Extract the (X, Y) coordinate from the center of the cell holding the provided text.  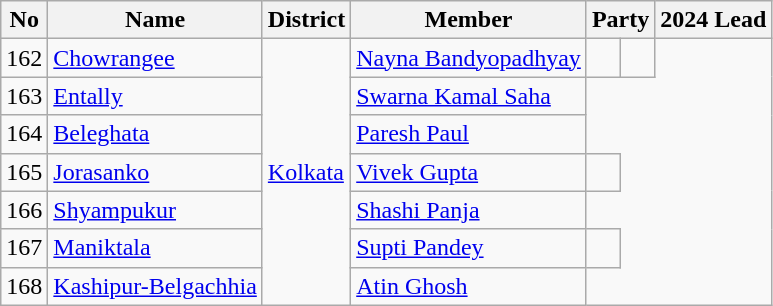
Paresh Paul (469, 134)
Supti Pandey (469, 248)
Maniktala (156, 248)
Name (156, 20)
Kolkata (306, 172)
Beleghata (156, 134)
Member (469, 20)
168 (24, 286)
District (306, 20)
Atin Ghosh (469, 286)
Shyampukur (156, 210)
2024 Lead (714, 20)
Chowrangee (156, 58)
No (24, 20)
162 (24, 58)
Nayna Bandyopadhyay (469, 58)
Vivek Gupta (469, 172)
164 (24, 134)
Shashi Panja (469, 210)
166 (24, 210)
Jorasanko (156, 172)
Swarna Kamal Saha (469, 96)
165 (24, 172)
Kashipur-Belgachhia (156, 286)
163 (24, 96)
Party (620, 20)
167 (24, 248)
Entally (156, 96)
